Find where the given text appears and provide that cell's center as [x, y] coordinate. 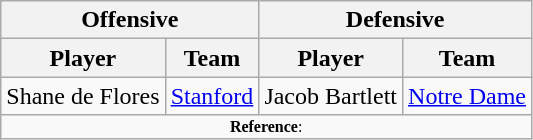
Jacob Bartlett [331, 96]
Reference: [266, 127]
Defensive [396, 20]
Shane de Flores [83, 96]
Notre Dame [468, 96]
Stanford [212, 96]
Offensive [130, 20]
